Return the (x, y) coordinate for the center point of the cell that contains the specified text.  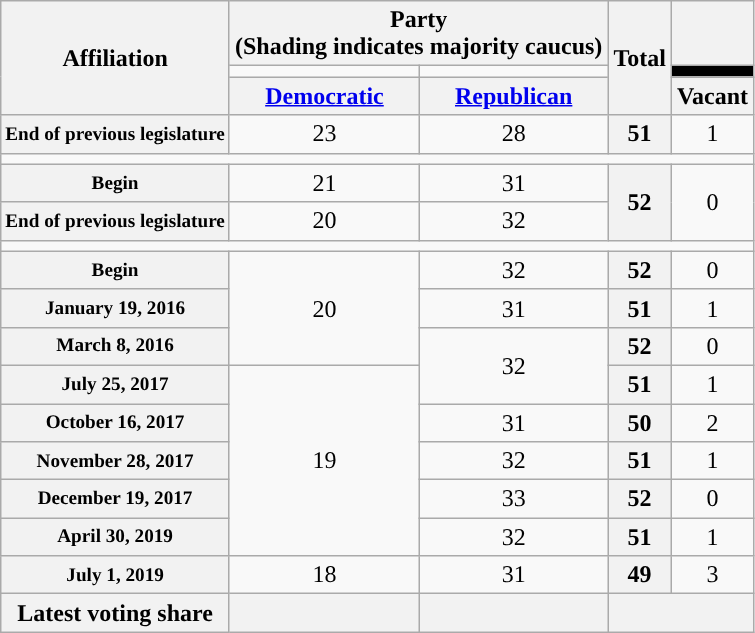
July 1, 2019 (116, 575)
50 (640, 423)
Republican (514, 96)
33 (514, 499)
28 (514, 134)
March 8, 2016 (116, 346)
23 (324, 134)
January 19, 2016 (116, 308)
Party(Shading indicates majority caucus) (418, 34)
3 (712, 575)
July 25, 2017 (116, 384)
December 19, 2017 (116, 499)
November 28, 2017 (116, 461)
Affiliation (116, 58)
21 (324, 183)
19 (324, 460)
49 (640, 575)
April 30, 2019 (116, 537)
2 (712, 423)
Latest voting share (116, 613)
October 16, 2017 (116, 423)
Total (640, 58)
18 (324, 575)
Vacant (712, 96)
Democratic (324, 96)
